Find where the given text appears and provide that cell's center as (X, Y) coordinate. 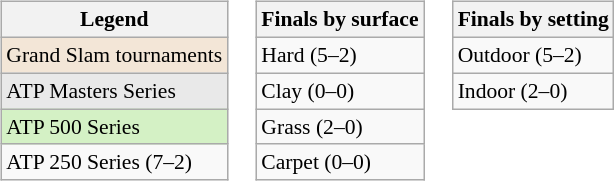
Grand Slam tournaments (114, 55)
Clay (0–0) (340, 91)
Hard (5–2) (340, 55)
Finals by surface (340, 20)
Finals by setting (534, 20)
ATP Masters Series (114, 91)
Indoor (2–0) (534, 91)
Carpet (0–0) (340, 162)
Legend (114, 20)
Grass (2–0) (340, 127)
ATP 250 Series (7–2) (114, 162)
ATP 500 Series (114, 127)
Outdoor (5–2) (534, 55)
